Scan for the cell matching the given text and deliver its [x, y] coordinate at center. 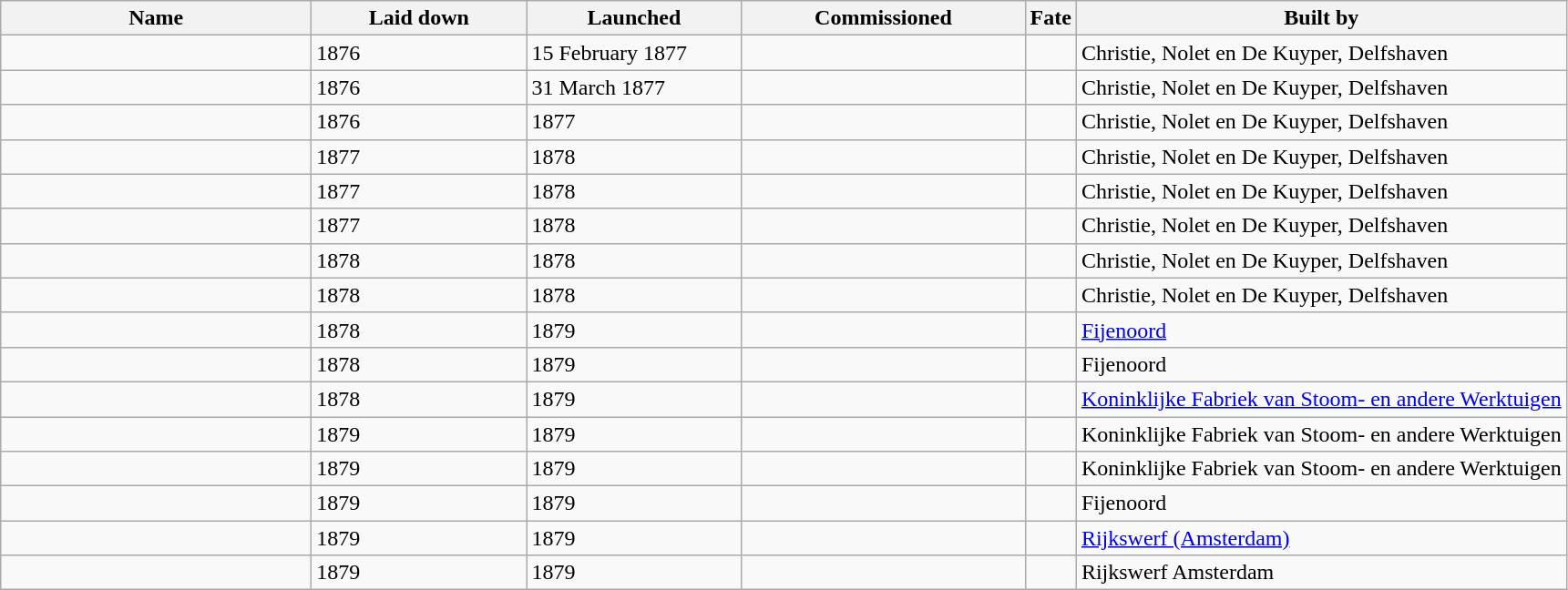
Rijkswerf (Amsterdam) [1321, 538]
Built by [1321, 18]
Launched [634, 18]
31 March 1877 [634, 87]
Commissioned [884, 18]
Laid down [419, 18]
Rijkswerf Amsterdam [1321, 573]
Name [157, 18]
Fate [1050, 18]
15 February 1877 [634, 53]
